Extract the [X, Y] coordinate from the center of the cell holding the provided text.  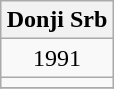
Donji Srb [57, 20]
1991 [57, 58]
